Provide the [X, Y] coordinate of the cell's center where the given text is located.  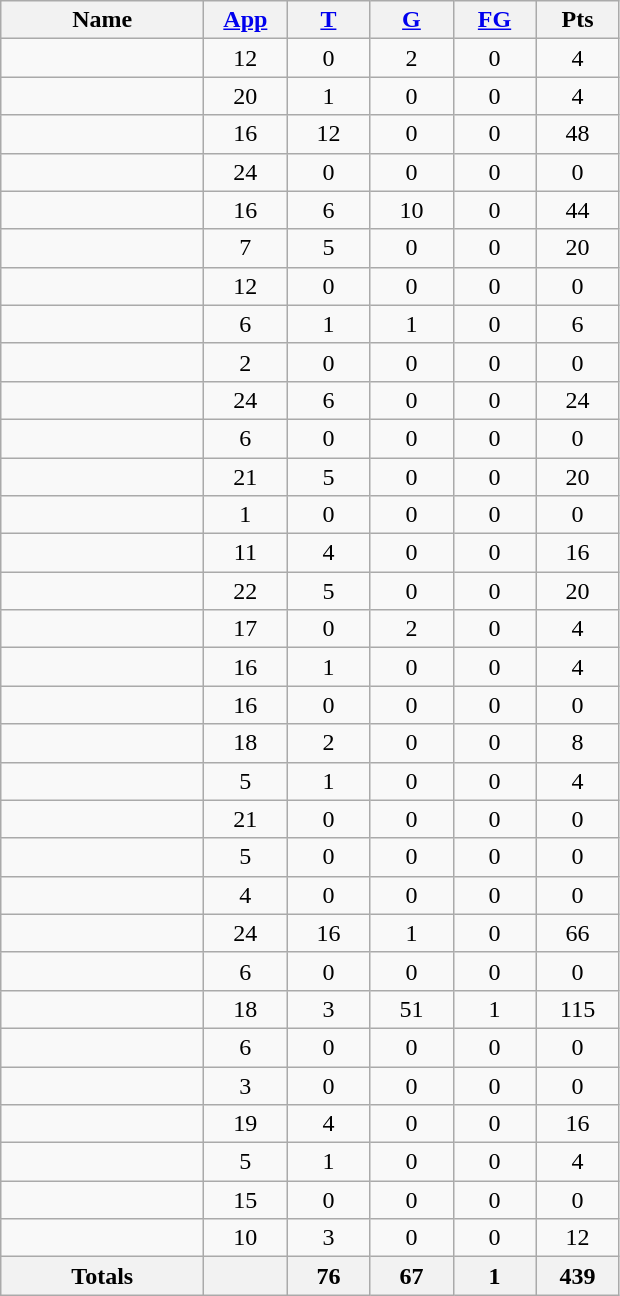
115 [578, 1009]
8 [578, 743]
Pts [578, 20]
48 [578, 134]
51 [412, 1009]
22 [246, 591]
17 [246, 629]
15 [246, 1200]
App [246, 20]
76 [328, 1276]
G [412, 20]
Name [102, 20]
11 [246, 553]
67 [412, 1276]
7 [246, 248]
44 [578, 210]
Totals [102, 1276]
19 [246, 1124]
439 [578, 1276]
66 [578, 933]
T [328, 20]
FG [494, 20]
